Pinpoint the cell where the given text exists, returning its [x, y] midpoint coordinate. 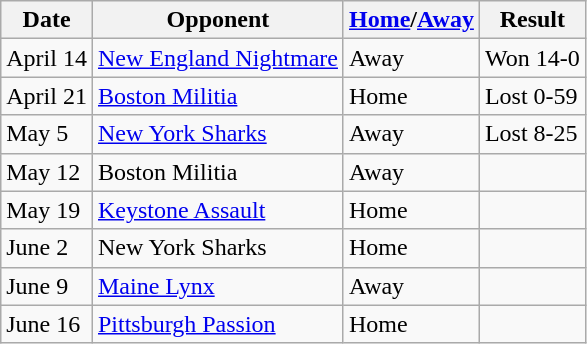
Lost 0-59 [532, 96]
Won 14-0 [532, 58]
Pittsburgh Passion [218, 324]
Result [532, 20]
Maine Lynx [218, 286]
May 19 [47, 210]
June 16 [47, 324]
April 21 [47, 96]
Lost 8-25 [532, 134]
Date [47, 20]
Keystone Assault [218, 210]
New England Nightmare [218, 58]
April 14 [47, 58]
June 2 [47, 248]
May 12 [47, 172]
Opponent [218, 20]
June 9 [47, 286]
May 5 [47, 134]
Home/Away [411, 20]
